Return the [X, Y] coordinate for the center point of the cell that contains the specified text.  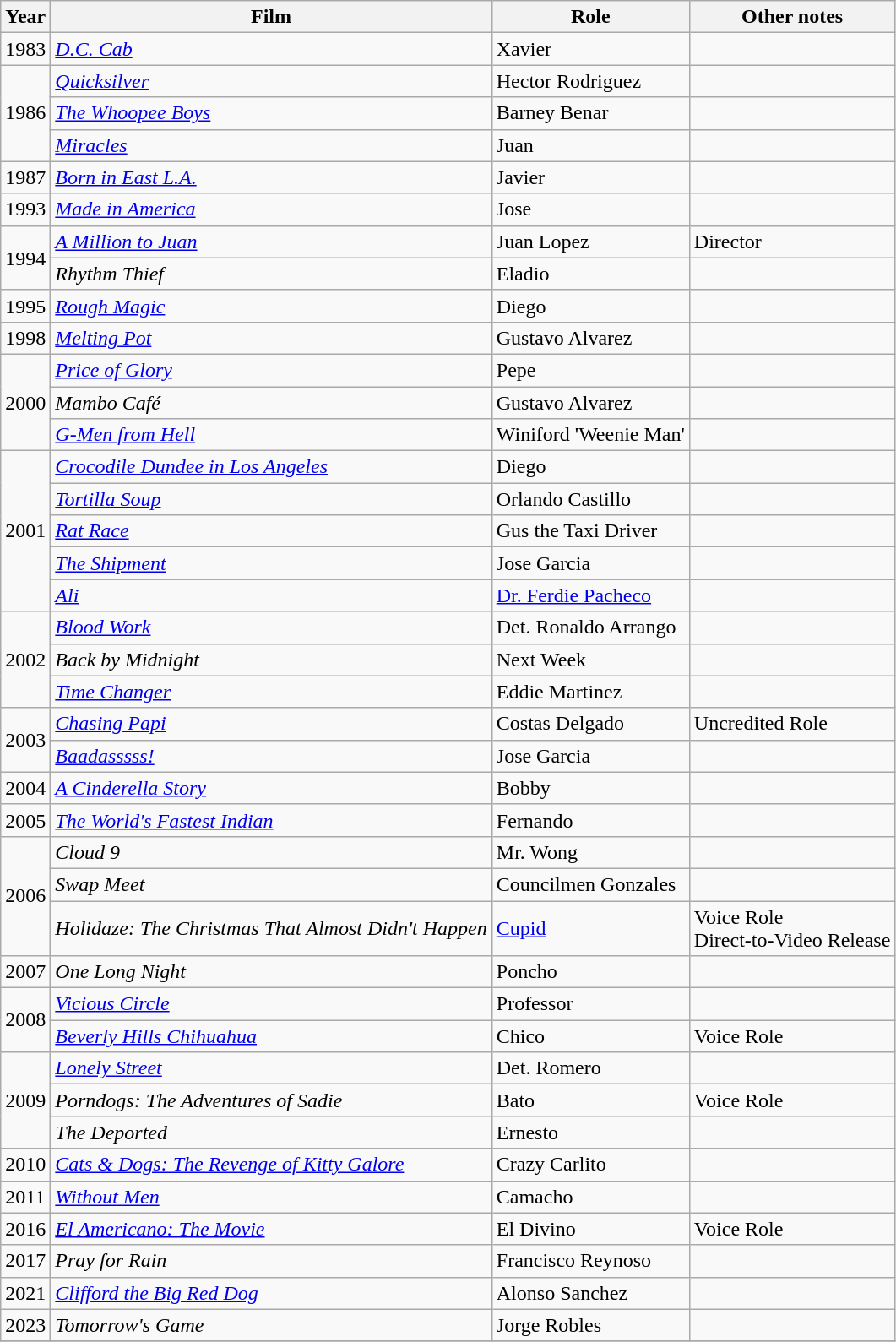
Bato [590, 1100]
Uncredited Role [792, 724]
Born in East L.A. [271, 177]
Cloud 9 [271, 852]
Fernando [590, 820]
Melting Pot [271, 338]
Juan Lopez [590, 242]
Eladio [590, 274]
Next Week [590, 660]
Chasing Papi [271, 724]
Rat Race [271, 531]
2003 [25, 740]
Swap Meet [271, 884]
Ernesto [590, 1133]
2000 [25, 402]
2007 [25, 972]
Eddie Martinez [590, 692]
2011 [25, 1197]
Film [271, 17]
Mr. Wong [590, 852]
Winiford 'Weenie Man' [590, 435]
Orlando Castillo [590, 499]
A Cinderella Story [271, 788]
Crazy Carlito [590, 1165]
2004 [25, 788]
2005 [25, 820]
Vicious Circle [271, 1004]
2008 [25, 1020]
Without Men [271, 1197]
El Americano: The Movie [271, 1229]
Poncho [590, 972]
Jorge Robles [590, 1325]
Barney Benar [590, 113]
Made in America [271, 209]
Porndogs: The Adventures of Sadie [271, 1100]
Beverly Hills Chihuahua [271, 1036]
Hector Rodriguez [590, 81]
Rhythm Thief [271, 274]
Lonely Street [271, 1068]
One Long Night [271, 972]
2017 [25, 1261]
The Deported [271, 1133]
G-Men from Hell [271, 435]
Chico [590, 1036]
Xavier [590, 49]
Ali [271, 595]
Price of Glory [271, 370]
Role [590, 17]
Francisco Reynoso [590, 1261]
Rough Magic [271, 306]
The Whoopee Boys [271, 113]
Quicksilver [271, 81]
Gus the Taxi Driver [590, 531]
1987 [25, 177]
Pepe [590, 370]
D.C. Cab [271, 49]
2023 [25, 1325]
2010 [25, 1165]
1986 [25, 113]
The World's Fastest Indian [271, 820]
1983 [25, 49]
Mambo Café [271, 403]
Councilmen Gonzales [590, 884]
Year [25, 17]
1995 [25, 306]
Det. Ronaldo Arrango [590, 628]
Alonso Sanchez [590, 1293]
Baadasssss! [271, 756]
Director [792, 242]
2021 [25, 1293]
1998 [25, 338]
Voice RoleDirect-to-Video Release [792, 927]
1993 [25, 209]
Dr. Ferdie Pacheco [590, 595]
Tortilla Soup [271, 499]
Miracles [271, 145]
Jose [590, 209]
Costas Delgado [590, 724]
Holidaze: The Christmas That Almost Didn't Happen [271, 927]
The Shipment [271, 563]
Det. Romero [590, 1068]
Crocodile Dundee in Los Angeles [271, 467]
2006 [25, 895]
Cats & Dogs: The Revenge of Kitty Galore [271, 1165]
Time Changer [271, 692]
2002 [25, 660]
Clifford the Big Red Dog [271, 1293]
Professor [590, 1004]
2009 [25, 1100]
Back by Midnight [271, 660]
Tomorrow's Game [271, 1325]
Blood Work [271, 628]
El Divino [590, 1229]
2001 [25, 531]
Juan [590, 145]
Cupid [590, 927]
A Million to Juan [271, 242]
Camacho [590, 1197]
Bobby [590, 788]
2016 [25, 1229]
Javier [590, 177]
1994 [25, 258]
Pray for Rain [271, 1261]
Other notes [792, 17]
